Scan for the cell matching the given text and deliver its (x, y) coordinate at center. 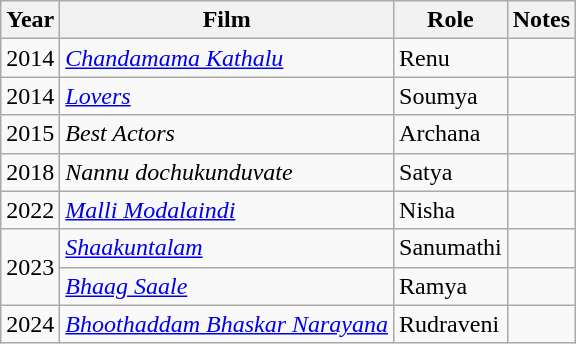
Bhoothaddam Bhaskar Narayana (227, 324)
Year (30, 20)
Shaakuntalam (227, 248)
Archana (451, 134)
Role (451, 20)
2015 (30, 134)
2024 (30, 324)
2022 (30, 210)
Ramya (451, 286)
Best Actors (227, 134)
Renu (451, 58)
Chandamama Kathalu (227, 58)
Nannu dochukunduvate (227, 172)
Bhaag Saale (227, 286)
Rudraveni (451, 324)
Soumya (451, 96)
Notes (541, 20)
Satya (451, 172)
Sanumathi (451, 248)
Film (227, 20)
Lovers (227, 96)
Nisha (451, 210)
Malli Modalaindi (227, 210)
2018 (30, 172)
2023 (30, 267)
